Scan for the cell matching the given text and deliver its (X, Y) coordinate at center. 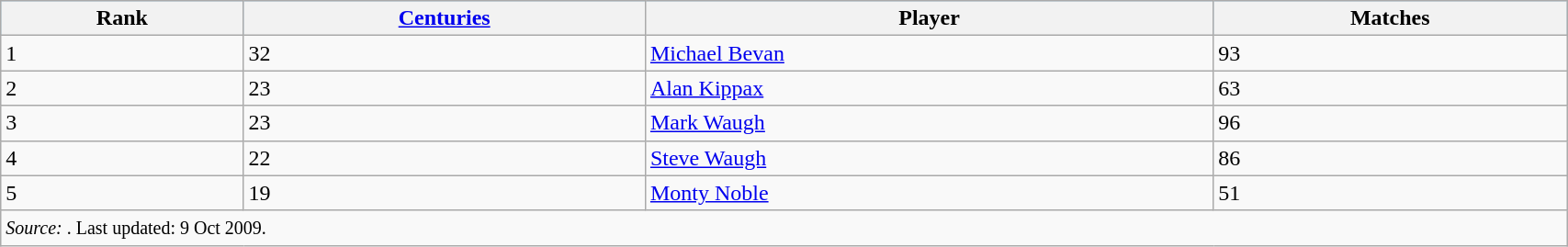
Player (929, 18)
22 (445, 158)
93 (1391, 53)
4 (122, 158)
Alan Kippax (929, 88)
86 (1391, 158)
51 (1391, 193)
Steve Waugh (929, 158)
Matches (1391, 18)
19 (445, 193)
Rank (122, 18)
32 (445, 53)
Source: . Last updated: 9 Oct 2009. (784, 228)
63 (1391, 88)
96 (1391, 123)
2 (122, 88)
Centuries (445, 18)
Mark Waugh (929, 123)
Michael Bevan (929, 53)
5 (122, 193)
1 (122, 53)
3 (122, 123)
Monty Noble (929, 193)
